Provide the [X, Y] coordinate of the cell's center where the given text is located.  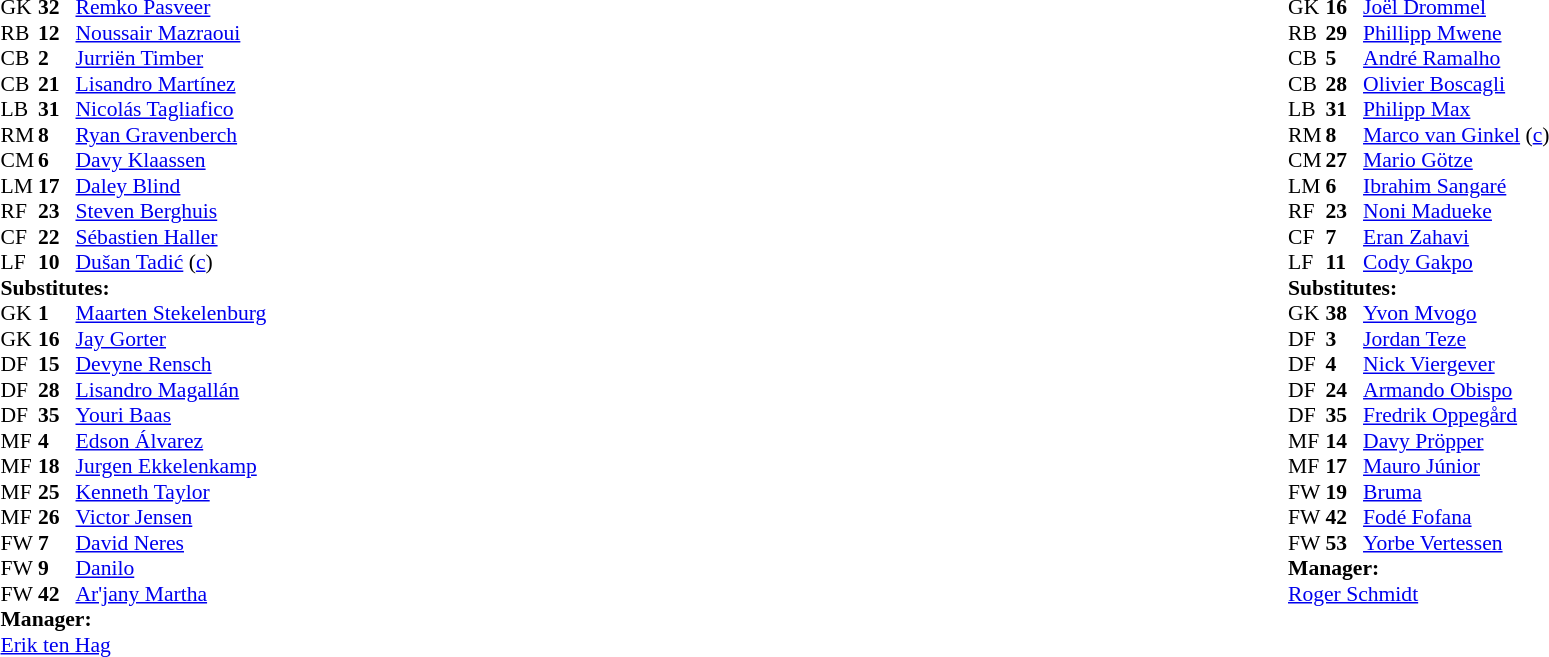
25 [57, 492]
Eran Zahavi [1456, 237]
Noni Madueke [1456, 211]
19 [1345, 492]
Davy Klaassen [172, 161]
Dušan Tadić (c) [172, 263]
Maarten Stekelenburg [172, 313]
Victor Jensen [172, 517]
27 [1345, 161]
Ar'jany Martha [172, 594]
1 [57, 313]
3 [1345, 339]
Nicolás Tagliafico [172, 109]
21 [57, 84]
Daley Blind [172, 186]
Mauro Júnior [1456, 467]
10 [57, 263]
38 [1345, 313]
29 [1345, 33]
Armando Obispo [1456, 390]
Jordan Teze [1456, 339]
18 [57, 467]
Ryan Gravenberch [172, 135]
Kenneth Taylor [172, 492]
Roger Schmidt [1418, 594]
16 [57, 339]
2 [57, 59]
22 [57, 237]
Edson Álvarez [172, 441]
Cody Gakpo [1456, 263]
12 [57, 33]
Steven Berghuis [172, 211]
11 [1345, 263]
Noussair Mazraoui [172, 33]
Marco van Ginkel (c) [1456, 135]
26 [57, 517]
Jurriën Timber [172, 59]
Fredrik Oppegård [1456, 415]
5 [1345, 59]
David Neres [172, 543]
Ibrahim Sangaré [1456, 186]
15 [57, 365]
Mario Götze [1456, 161]
Lisandro Magallán [172, 390]
Danilo [172, 569]
Nick Viergever [1456, 365]
Fodé Fofana [1456, 517]
Jurgen Ekkelenkamp [172, 467]
24 [1345, 390]
André Ramalho [1456, 59]
Lisandro Martínez [172, 84]
Jay Gorter [172, 339]
Yorbe Vertessen [1456, 543]
53 [1345, 543]
Sébastien Haller [172, 237]
Bruma [1456, 492]
Yvon Mvogo [1456, 313]
Olivier Boscagli [1456, 84]
14 [1345, 441]
Philipp Max [1456, 109]
Davy Pröpper [1456, 441]
Devyne Rensch [172, 365]
Phillipp Mwene [1456, 33]
9 [57, 569]
Youri Baas [172, 415]
